Detect which cell encompasses the target text, then output its (X, Y) center coordinate. 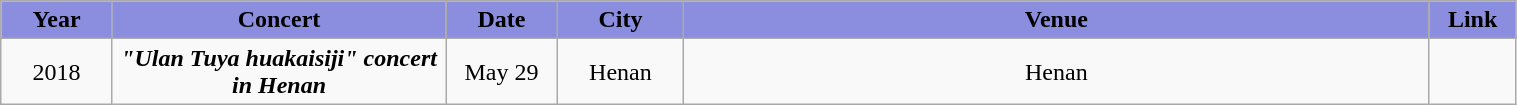
Date (502, 20)
Venue (1057, 20)
Concert (278, 20)
May 29 (502, 72)
Year (57, 20)
"Ulan Tuya huakaisiji" concert in Henan (278, 72)
Link (1472, 20)
City (620, 20)
2018 (57, 72)
